For the text-containing cell, return its midpoint in [x, y] coordinate format. 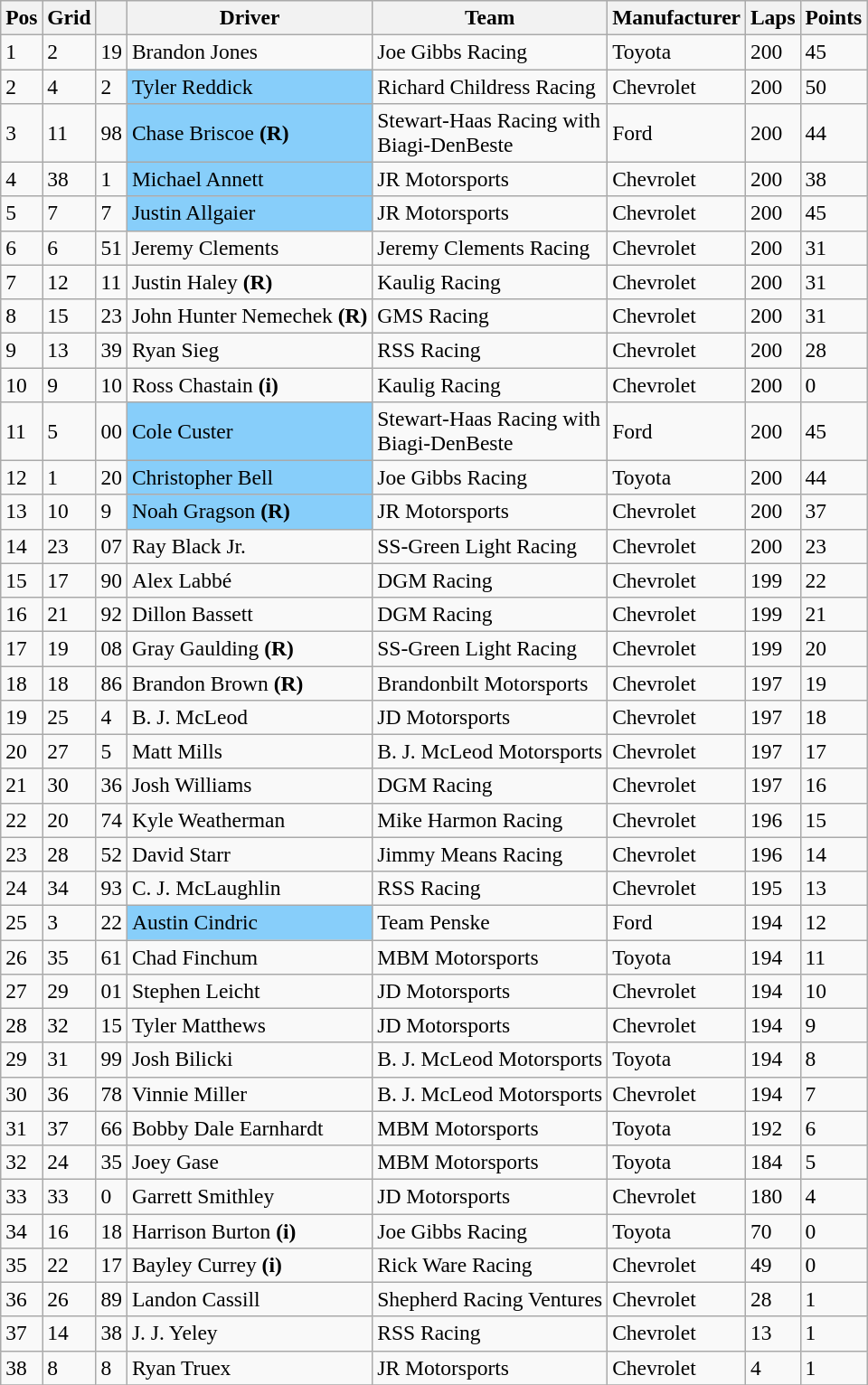
74 [111, 820]
Brandon Jones [250, 52]
Jimmy Means Racing [490, 854]
93 [111, 888]
70 [772, 1230]
Pos [22, 17]
07 [111, 546]
C. J. McLaughlin [250, 888]
51 [111, 248]
Laps [772, 17]
Cole Custer [250, 430]
61 [111, 956]
50 [834, 86]
Garrett Smithley [250, 1196]
Landon Cassill [250, 1299]
89 [111, 1299]
195 [772, 888]
Grid [69, 17]
180 [772, 1196]
Gray Gaulding (R) [250, 648]
Joey Gase [250, 1162]
Ray Black Jr. [250, 546]
90 [111, 580]
Manufacturer [676, 17]
Mike Harmon Racing [490, 820]
Ryan Truex [250, 1368]
49 [772, 1265]
Chad Finchum [250, 956]
John Hunter Nemechek (R) [250, 316]
52 [111, 854]
Bobby Dale Earnhardt [250, 1128]
Tyler Reddick [250, 86]
Josh Williams [250, 786]
184 [772, 1162]
Christopher Bell [250, 477]
01 [111, 991]
78 [111, 1094]
Team [490, 17]
Bayley Currey (i) [250, 1265]
66 [111, 1128]
39 [111, 350]
Harrison Burton (i) [250, 1230]
Jeremy Clements Racing [490, 248]
Justin Haley (R) [250, 282]
Alex Labbé [250, 580]
Vinnie Miller [250, 1094]
92 [111, 614]
Justin Allgaier [250, 213]
Kyle Weatherman [250, 820]
Stephen Leicht [250, 991]
David Starr [250, 854]
Team Penske [490, 922]
Tyler Matthews [250, 1025]
GMS Racing [490, 316]
Richard Childress Racing [490, 86]
J. J. Yeley [250, 1333]
B. J. McLeod [250, 717]
Josh Bilicki [250, 1060]
Points [834, 17]
Brandonbilt Motorsports [490, 683]
99 [111, 1060]
Noah Gragson (R) [250, 512]
Jeremy Clements [250, 248]
86 [111, 683]
Ross Chastain (i) [250, 384]
Shepherd Racing Ventures [490, 1299]
Rick Ware Racing [490, 1265]
Chase Briscoe (R) [250, 132]
Ryan Sieg [250, 350]
Matt Mills [250, 751]
Michael Annett [250, 179]
Dillon Bassett [250, 614]
Brandon Brown (R) [250, 683]
Driver [250, 17]
08 [111, 648]
192 [772, 1128]
Austin Cindric [250, 922]
98 [111, 132]
00 [111, 430]
